Return [x, y] of the center of cell containing provided text 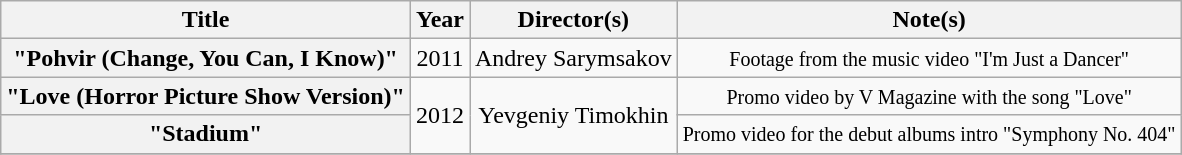
Footage from the music video "I'm Just a Dancer" [929, 58]
2012 [440, 115]
Year [440, 20]
Andrey Sarymsakov [574, 58]
Note(s) [929, 20]
Promo video for the debut albums intro "Symphony No. 404" [929, 134]
"Stadium" [206, 134]
"Pohvir (Change, You Can, I Know)" [206, 58]
Promo video by V Magazine with the song "Love" [929, 96]
"Love (Horror Picture Show Version)" [206, 96]
Director(s) [574, 20]
Yevgeniy Timokhin [574, 115]
Title [206, 20]
2011 [440, 58]
